From the cell containing the given text, extract its center point as [x, y] coordinate. 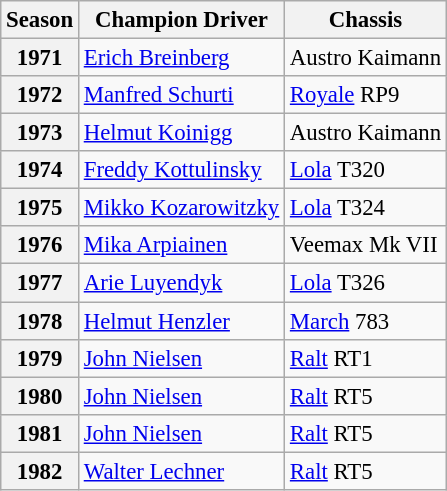
Walter Lechner [181, 471]
1976 [40, 245]
Lola T324 [366, 208]
1981 [40, 433]
Freddy Kottulinsky [181, 170]
Season [40, 20]
1978 [40, 321]
Champion Driver [181, 20]
1971 [40, 58]
Veemax Mk VII [366, 245]
1973 [40, 133]
1974 [40, 170]
1972 [40, 95]
1979 [40, 358]
Arie Luyendyk [181, 283]
Lola T326 [366, 283]
Helmut Henzler [181, 321]
1982 [40, 471]
1977 [40, 283]
Mika Arpiainen [181, 245]
Erich Breinberg [181, 58]
Royale RP9 [366, 95]
1980 [40, 396]
Manfred Schurti [181, 95]
Ralt RT1 [366, 358]
Lola T320 [366, 170]
1975 [40, 208]
March 783 [366, 321]
Chassis [366, 20]
Mikko Kozarowitzky [181, 208]
Helmut Koinigg [181, 133]
